Capture the cell that displays the provided text and extract its (x, y) central coordinate. 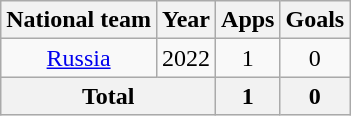
Goals (315, 20)
Year (186, 20)
National team (79, 20)
Total (108, 96)
2022 (186, 58)
Russia (79, 58)
Apps (248, 20)
